Search for the cell housing the specified text and yield its (X, Y) center coordinate. 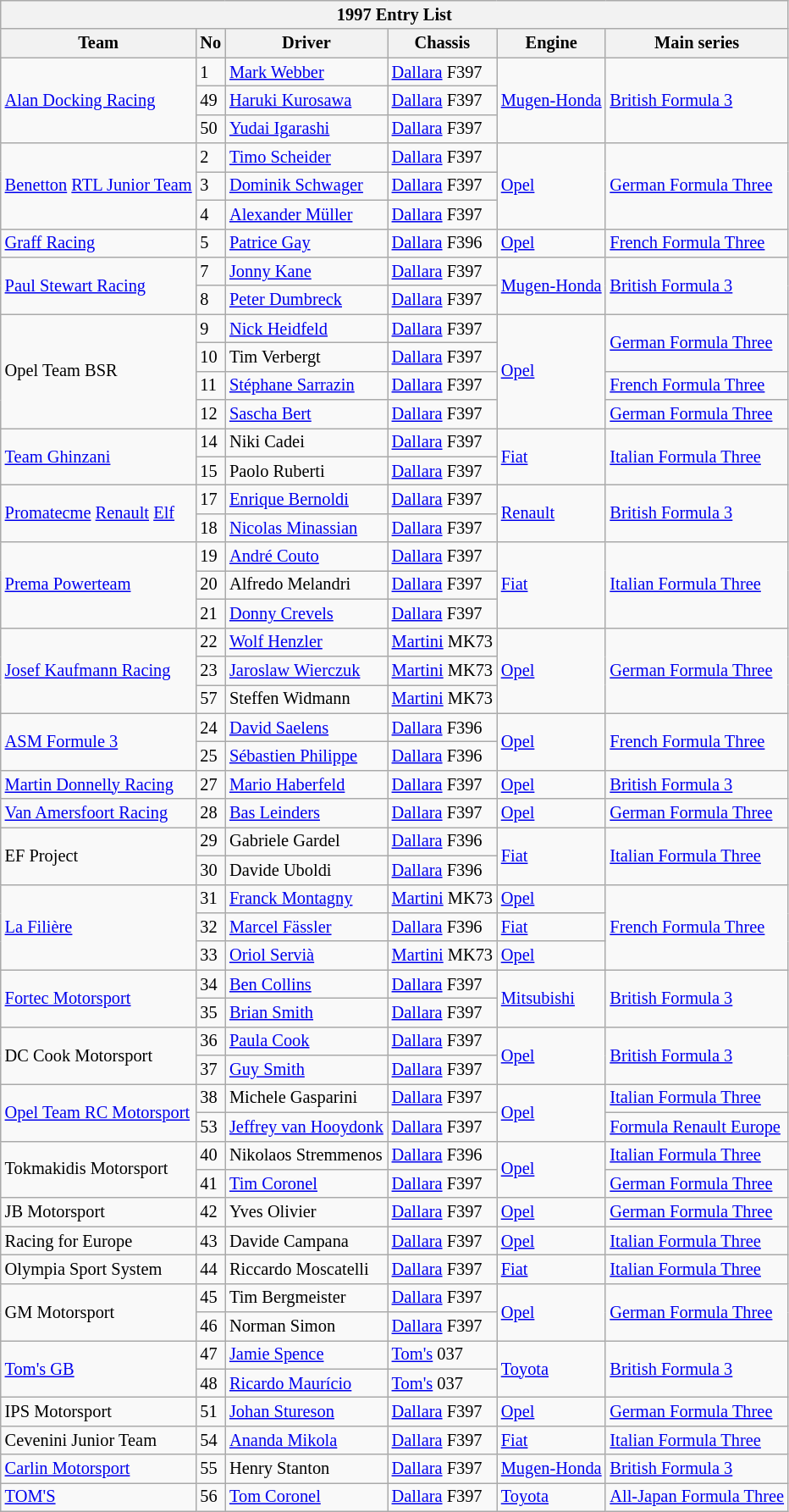
All-Japan Formula Three (696, 1497)
Jaroslaw Wierczuk (306, 670)
Marcel Fässler (306, 927)
Norman Simon (306, 1326)
45 (210, 1298)
15 (210, 471)
32 (210, 927)
51 (210, 1412)
Patrice Gay (306, 243)
Mario Haberfeld (306, 784)
37 (210, 1070)
Jeffrey van Hooydonk (306, 1127)
Tom's GB (98, 1369)
46 (210, 1326)
56 (210, 1497)
54 (210, 1440)
3 (210, 186)
Fortec Motorsport (98, 998)
25 (210, 756)
Team Ghinzani (98, 456)
Alfredo Melandri (306, 584)
57 (210, 699)
12 (210, 414)
Team (98, 43)
No (210, 43)
Tokmakidis Motorsport (98, 1169)
24 (210, 728)
27 (210, 784)
Niki Cadei (306, 442)
Stéphane Sarrazin (306, 385)
47 (210, 1354)
Opel Team BSR (98, 371)
Nick Heidfeld (306, 329)
GM Motorsport (98, 1311)
Oriol Servià (306, 955)
Ricardo Maurício (306, 1383)
22 (210, 642)
Engine (552, 43)
Tom Coronel (306, 1497)
Michele Gasparini (306, 1098)
42 (210, 1212)
50 (210, 129)
Formula Renault Europe (696, 1127)
2 (210, 158)
Prema Powerteam (98, 584)
Donny Crevels (306, 613)
André Couto (306, 557)
Bas Leinders (306, 813)
Paula Cook (306, 1041)
55 (210, 1469)
Driver (306, 43)
Davide Campana (306, 1241)
Olympia Sport System (98, 1269)
18 (210, 528)
Tim Verbergt (306, 357)
Ben Collins (306, 984)
Wolf Henzler (306, 642)
Main series (696, 43)
Alan Docking Racing (98, 100)
Nicolas Minassian (306, 528)
ASM Formule 3 (98, 742)
Sascha Bert (306, 414)
TOM'S (98, 1497)
19 (210, 557)
Martin Donnelly Racing (98, 784)
7 (210, 271)
53 (210, 1127)
IPS Motorsport (98, 1412)
Peter Dumbreck (306, 300)
EF Project (98, 856)
5 (210, 243)
Davide Uboldi (306, 870)
35 (210, 1012)
Mark Webber (306, 72)
Van Amersfoort Racing (98, 813)
Benetton RTL Junior Team (98, 186)
Josef Kaufmann Racing (98, 671)
Guy Smith (306, 1070)
Haruki Kurosawa (306, 100)
21 (210, 613)
Alexander Müller (306, 214)
1997 Entry List (394, 14)
Yudai Igarashi (306, 129)
Mitsubishi (552, 998)
40 (210, 1155)
Carlin Motorsport (98, 1469)
34 (210, 984)
David Saelens (306, 728)
31 (210, 899)
Jamie Spence (306, 1354)
1 (210, 72)
Promatecme Renault Elf (98, 513)
Sébastien Philippe (306, 756)
Henry Stanton (306, 1469)
23 (210, 670)
Tim Coronel (306, 1183)
Paul Stewart Racing (98, 285)
33 (210, 955)
Jonny Kane (306, 271)
48 (210, 1383)
Dominik Schwager (306, 186)
Racing for Europe (98, 1241)
20 (210, 584)
La Filière (98, 927)
4 (210, 214)
Yves Olivier (306, 1212)
Brian Smith (306, 1012)
Renault (552, 513)
36 (210, 1041)
Gabriele Gardel (306, 841)
38 (210, 1098)
Johan Stureson (306, 1412)
14 (210, 442)
49 (210, 100)
Ananda Mikola (306, 1440)
JB Motorsport (98, 1212)
8 (210, 300)
Cevenini Junior Team (98, 1440)
Riccardo Moscatelli (306, 1269)
17 (210, 499)
Graff Racing (98, 243)
Enrique Bernoldi (306, 499)
Franck Montagny (306, 899)
Timo Scheider (306, 158)
Steffen Widmann (306, 699)
41 (210, 1183)
28 (210, 813)
Tim Bergmeister (306, 1298)
Chassis (442, 43)
11 (210, 385)
10 (210, 357)
43 (210, 1241)
Paolo Ruberti (306, 471)
29 (210, 841)
44 (210, 1269)
DC Cook Motorsport (98, 1055)
30 (210, 870)
Nikolaos Stremmenos (306, 1155)
9 (210, 329)
Opel Team RC Motorsport (98, 1111)
